Find where the given text appears and provide that cell's center as (x, y) coordinate. 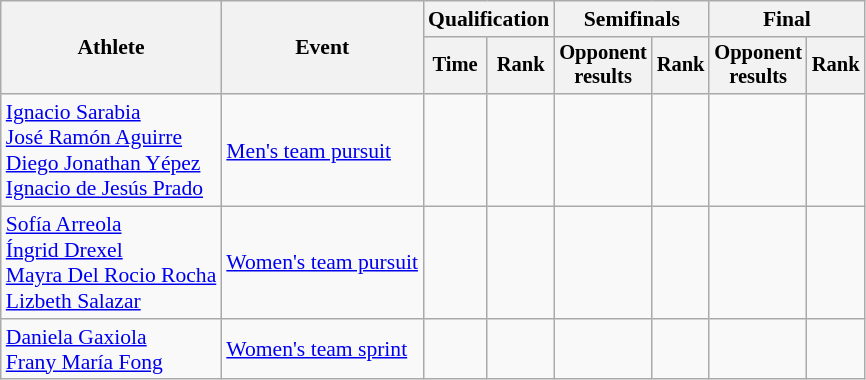
Time (455, 66)
Qualification (488, 19)
Women's team pursuit (322, 263)
Semifinals (632, 19)
Event (322, 48)
Men's team pursuit (322, 150)
Final (786, 19)
Women's team sprint (322, 350)
Athlete (112, 48)
Daniela GaxiolaFrany María Fong (112, 350)
Ignacio SarabiaJosé Ramón AguirreDiego Jonathan YépezIgnacio de Jesús Prado (112, 150)
Sofía ArreolaÍngrid DrexelMayra Del Rocio RochaLizbeth Salazar (112, 263)
